Extract the [x, y] coordinate from the center of the cell holding the provided text.  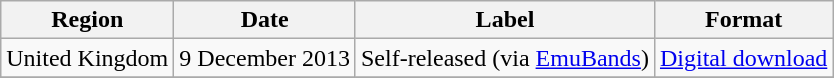
United Kingdom [88, 58]
Region [88, 20]
Label [504, 20]
Format [743, 20]
9 December 2013 [265, 58]
Self-released (via EmuBands) [504, 58]
Date [265, 20]
Digital download [743, 58]
